Detect which cell encompasses the target text, then output its [x, y] center coordinate. 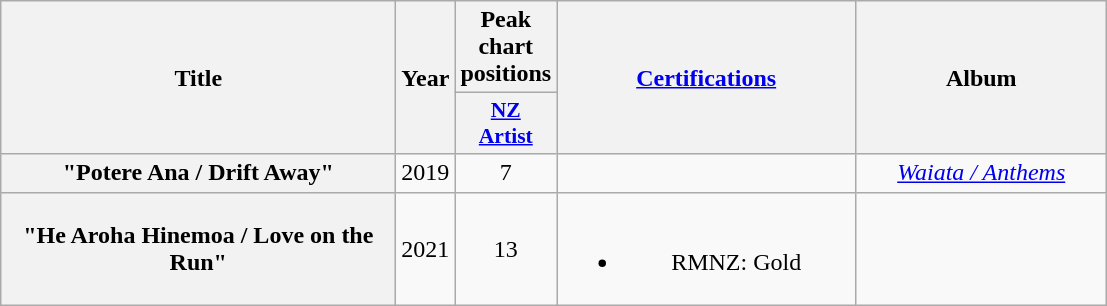
2021 [426, 248]
Waiata / Anthems [982, 173]
Peak chart positions [506, 47]
Certifications [706, 78]
2019 [426, 173]
Year [426, 78]
Title [198, 78]
"He Aroha Hinemoa / Love on the Run" [198, 248]
RMNZ: Gold [706, 248]
7 [506, 173]
NZArtist [506, 124]
13 [506, 248]
Album [982, 78]
"Potere Ana / Drift Away" [198, 173]
